Return the (x, y) coordinate for the center point of the cell that contains the specified text.  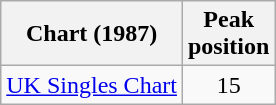
UK Singles Chart (92, 85)
Chart (1987) (92, 34)
Peakposition (228, 34)
15 (228, 85)
